Output the (X, Y) coordinate of the center of the cell containing the given text.  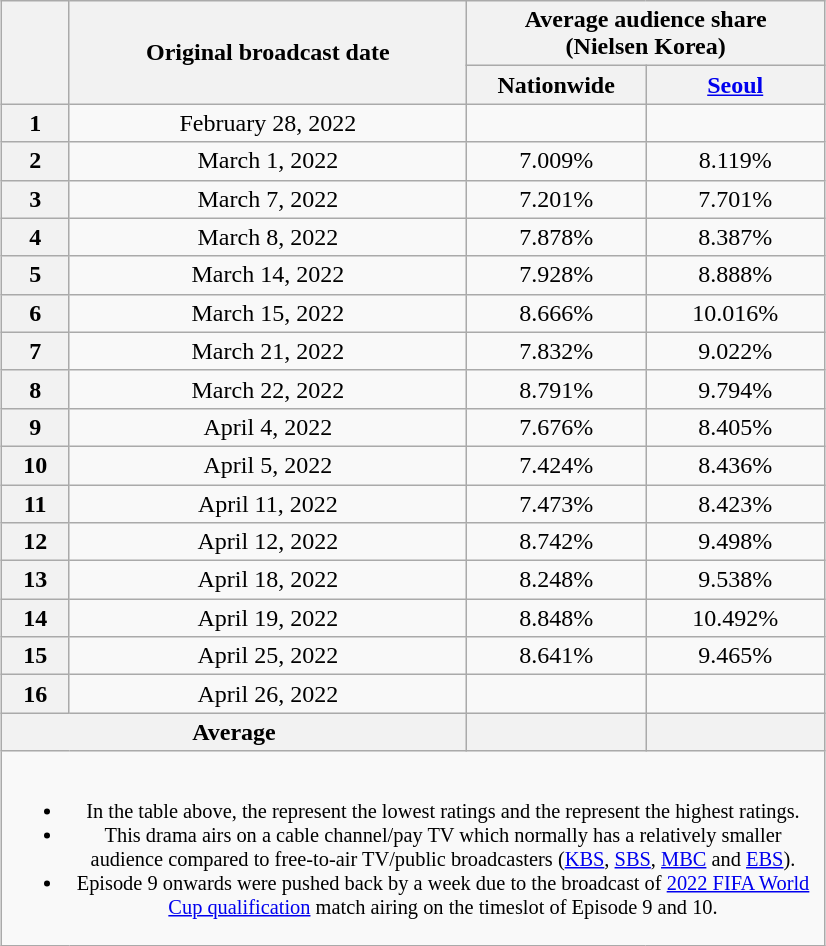
10.016% (736, 313)
9.538% (736, 580)
7.201% (556, 199)
8.791% (556, 389)
8.119% (736, 161)
8.405% (736, 427)
7.701% (736, 199)
8.387% (736, 237)
March 22, 2022 (268, 389)
April 5, 2022 (268, 465)
April 18, 2022 (268, 580)
8.248% (556, 580)
10.492% (736, 618)
14 (35, 618)
March 1, 2022 (268, 161)
8.888% (736, 275)
2 (35, 161)
10 (35, 465)
8.423% (736, 503)
5 (35, 275)
April 25, 2022 (268, 656)
6 (35, 313)
15 (35, 656)
March 14, 2022 (268, 275)
April 26, 2022 (268, 694)
7.009% (556, 161)
9.794% (736, 389)
4 (35, 237)
8.666% (556, 313)
February 28, 2022 (268, 123)
8.742% (556, 542)
March 15, 2022 (268, 313)
April 19, 2022 (268, 618)
1 (35, 123)
3 (35, 199)
7.676% (556, 427)
11 (35, 503)
7 (35, 351)
13 (35, 580)
16 (35, 694)
Original broadcast date (268, 52)
April 12, 2022 (268, 542)
8.848% (556, 618)
March 21, 2022 (268, 351)
March 7, 2022 (268, 199)
8.641% (556, 656)
Nationwide (556, 85)
April 11, 2022 (268, 503)
7.832% (556, 351)
April 4, 2022 (268, 427)
Average (234, 732)
March 8, 2022 (268, 237)
9.465% (736, 656)
Average audience share(Nielsen Korea) (646, 34)
7.878% (556, 237)
8 (35, 389)
12 (35, 542)
7.473% (556, 503)
Seoul (736, 85)
9.022% (736, 351)
9.498% (736, 542)
9 (35, 427)
7.424% (556, 465)
7.928% (556, 275)
8.436% (736, 465)
